Capture the cell that displays the provided text and extract its (x, y) central coordinate. 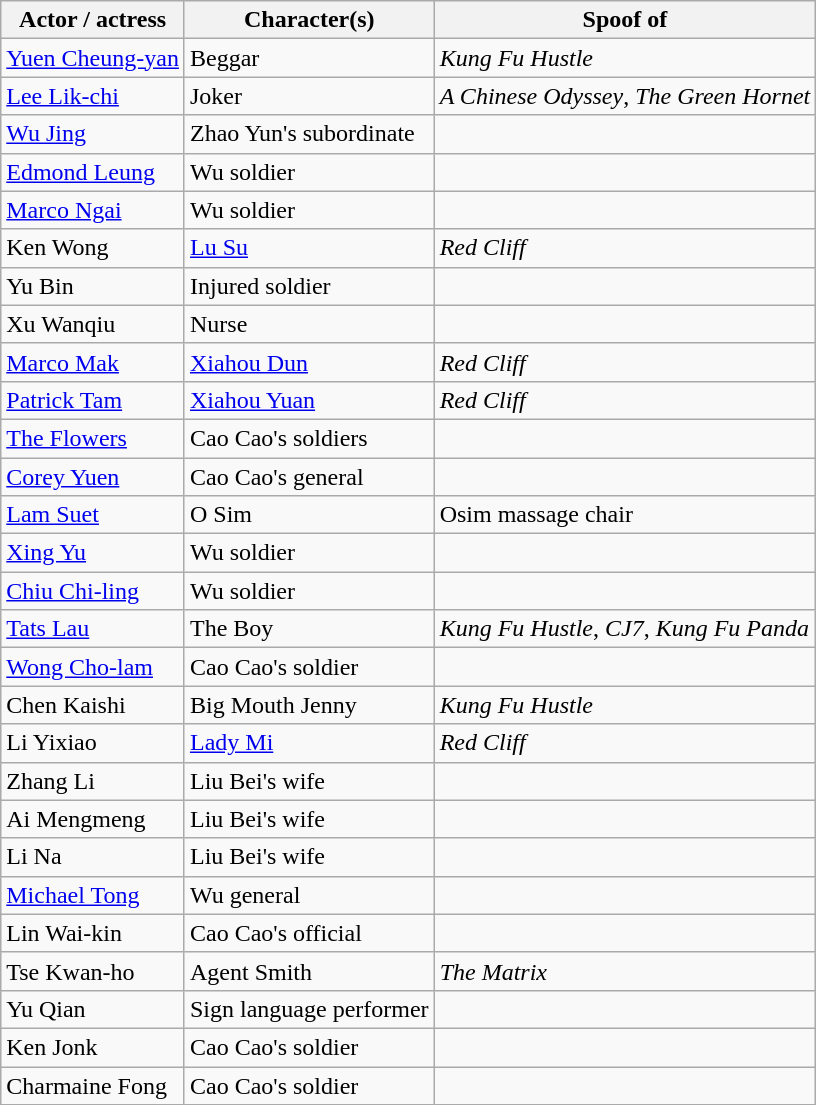
Marco Ngai (93, 210)
Chiu Chi-ling (93, 591)
Injured soldier (309, 286)
Li Na (93, 857)
Marco Mak (93, 362)
Cao Cao's general (309, 477)
Edmond Leung (93, 172)
Patrick Tam (93, 400)
Charmaine Fong (93, 1085)
Yu Bin (93, 286)
Yu Qian (93, 1009)
Spoof of (625, 20)
Wu general (309, 895)
Kung Fu Hustle, CJ7, Kung Fu Panda (625, 629)
Cao Cao's soldiers (309, 438)
Zhang Li (93, 781)
Agent Smith (309, 971)
Lin Wai-kin (93, 933)
Wong Cho-lam (93, 667)
Joker (309, 96)
Tats Lau (93, 629)
Osim massage chair (625, 515)
Xiahou Yuan (309, 400)
Ai Mengmeng (93, 819)
Character(s) (309, 20)
Sign language performer (309, 1009)
Xing Yu (93, 553)
Wu Jing (93, 134)
Lu Su (309, 248)
The Boy (309, 629)
O Sim (309, 515)
The Flowers (93, 438)
Yuen Cheung-yan (93, 58)
A Chinese Odyssey, The Green Hornet (625, 96)
Xiahou Dun (309, 362)
Actor / actress (93, 20)
Cao Cao's official (309, 933)
Big Mouth Jenny (309, 705)
Corey Yuen (93, 477)
Ken Jonk (93, 1047)
The Matrix (625, 971)
Beggar (309, 58)
Lam Suet (93, 515)
Nurse (309, 324)
Lady Mi (309, 743)
Li Yixiao (93, 743)
Tse Kwan-ho (93, 971)
Xu Wanqiu (93, 324)
Chen Kaishi (93, 705)
Lee Lik-chi (93, 96)
Zhao Yun's subordinate (309, 134)
Michael Tong (93, 895)
Ken Wong (93, 248)
